From the cell containing the given text, extract its center point as (x, y) coordinate. 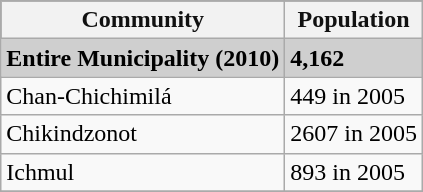
2607 in 2005 (354, 134)
Chan-Chichimilá (143, 96)
Chikindzonot (143, 134)
Community (143, 20)
Population (354, 20)
Ichmul (143, 172)
4,162 (354, 58)
Entire Municipality (2010) (143, 58)
893 in 2005 (354, 172)
449 in 2005 (354, 96)
